Find where the given text appears and provide that cell's center as [X, Y] coordinate. 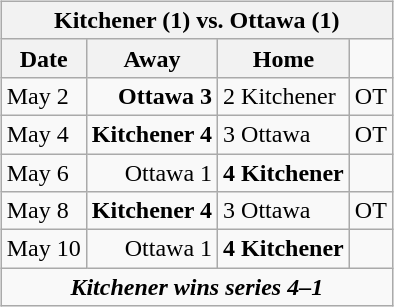
May 2 [44, 96]
Home [284, 58]
Date [44, 58]
May 10 [44, 249]
May 6 [44, 173]
May 8 [44, 211]
May 4 [44, 134]
Kitchener (1) vs. Ottawa (1) [196, 20]
Away [152, 58]
Ottawa 3 [152, 96]
2 Kitchener [284, 96]
Kitchener wins series 4–1 [196, 287]
